For the text-containing cell, return its midpoint in (x, y) coordinate format. 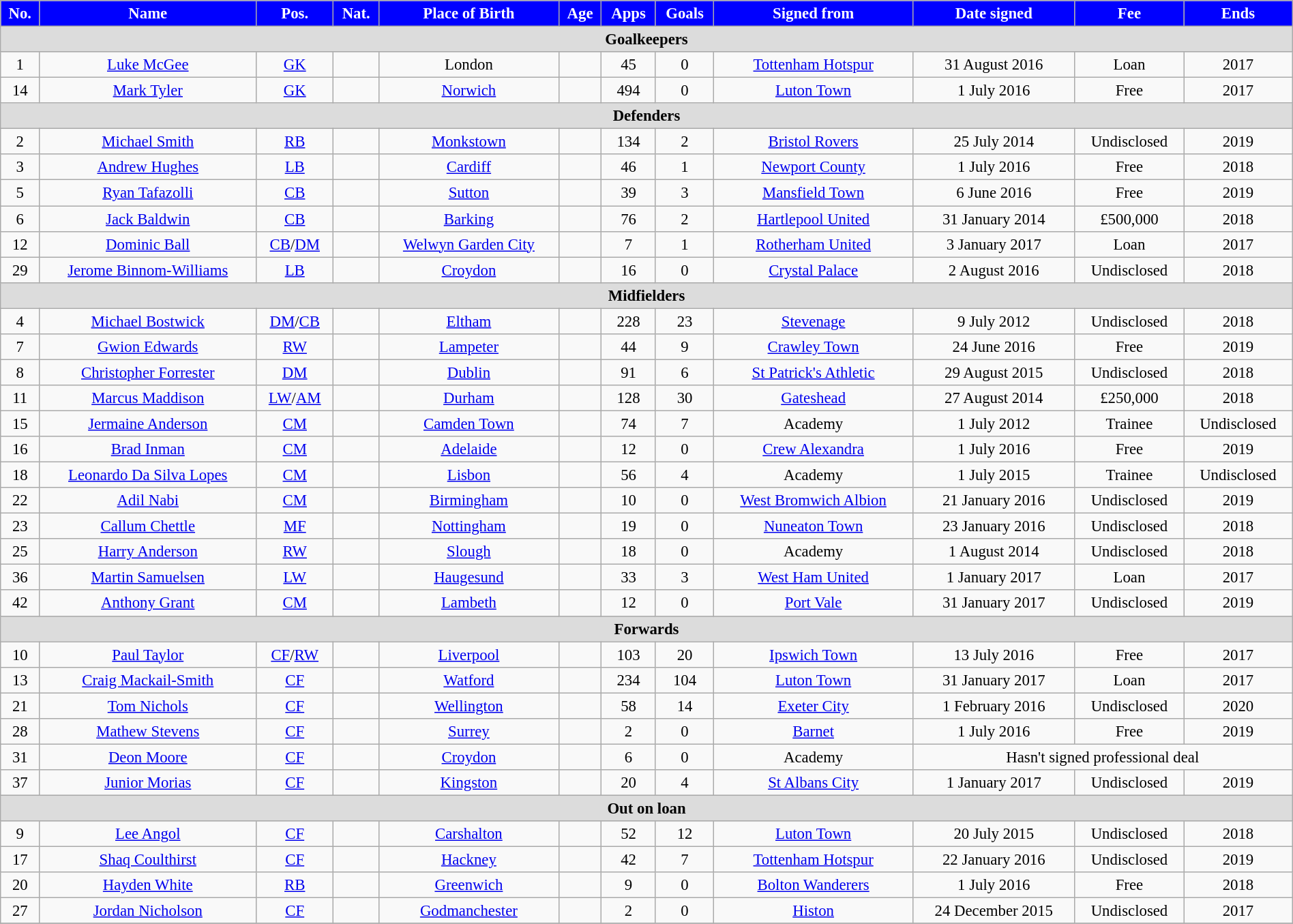
Newport County (813, 167)
24 June 2016 (994, 347)
Hasn't signed professional deal (1102, 757)
Martin Samuelsen (148, 578)
Shaq Coulthirst (148, 860)
Nat. (356, 14)
104 (685, 680)
25 July 2014 (994, 142)
2 August 2016 (994, 270)
Liverpool (469, 655)
Ryan Tafazolli (148, 193)
37 (20, 783)
Date signed (994, 14)
15 (20, 423)
Histon (813, 911)
No. (20, 14)
Hayden White (148, 885)
6 June 2016 (994, 193)
£250,000 (1129, 398)
13 (20, 680)
London (469, 65)
Harry Anderson (148, 552)
Luke McGee (148, 65)
West Bromwich Albion (813, 501)
76 (629, 219)
58 (629, 706)
Rotherham United (813, 244)
Crew Alexandra (813, 449)
DM/CB (295, 321)
Cardiff (469, 167)
Anthony Grant (148, 603)
West Ham United (813, 578)
£500,000 (1129, 219)
Jerome Binnom-Williams (148, 270)
23 January 2016 (994, 526)
Durham (469, 398)
Slough (469, 552)
Lee Angol (148, 834)
1 August 2014 (994, 552)
Godmanchester (469, 911)
Stevenage (813, 321)
25 (20, 552)
21 January 2016 (994, 501)
Welwyn Garden City (469, 244)
Crawley Town (813, 347)
Port Vale (813, 603)
46 (629, 167)
DM (295, 372)
Hartlepool United (813, 219)
52 (629, 834)
Norwich (469, 91)
Carshalton (469, 834)
St Patrick's Athletic (813, 372)
56 (629, 475)
Adelaide (469, 449)
Apps (629, 14)
Nuneaton Town (813, 526)
Craig Mackail-Smith (148, 680)
33 (629, 578)
LW/AM (295, 398)
Mansfield Town (813, 193)
St Albans City (813, 783)
Goalkeepers (646, 40)
Name (148, 14)
Kingston (469, 783)
Eltham (469, 321)
Leonardo Da Silva Lopes (148, 475)
Greenwich (469, 885)
Watford (469, 680)
31 (20, 757)
31 August 2016 (994, 65)
2020 (1238, 706)
Ipswich Town (813, 655)
Defenders (646, 116)
19 (629, 526)
45 (629, 65)
Crystal Palace (813, 270)
103 (629, 655)
13 July 2016 (994, 655)
9 July 2012 (994, 321)
Michael Bostwick (148, 321)
234 (629, 680)
Barnet (813, 732)
Signed from (813, 14)
CB/DM (295, 244)
Paul Taylor (148, 655)
Adil Nabi (148, 501)
Marcus Maddison (148, 398)
Bristol Rovers (813, 142)
Wellington (469, 706)
Dominic Ball (148, 244)
Christopher Forrester (148, 372)
Callum Chettle (148, 526)
Nottingham (469, 526)
29 August 2015 (994, 372)
Tom Nichols (148, 706)
134 (629, 142)
1 February 2016 (994, 706)
Place of Birth (469, 14)
29 (20, 270)
22 January 2016 (994, 860)
Dublin (469, 372)
Camden Town (469, 423)
24 December 2015 (994, 911)
27 August 2014 (994, 398)
MF (295, 526)
Barking (469, 219)
Andrew Hughes (148, 167)
Michael Smith (148, 142)
1 July 2015 (994, 475)
28 (20, 732)
Midfielders (646, 295)
39 (629, 193)
Mark Tyler (148, 91)
3 January 2017 (994, 244)
Fee (1129, 14)
Jermaine Anderson (148, 423)
22 (20, 501)
Deon Moore (148, 757)
21 (20, 706)
36 (20, 578)
Surrey (469, 732)
Birmingham (469, 501)
Out on loan (646, 808)
5 (20, 193)
Exeter City (813, 706)
Lisbon (469, 475)
Sutton (469, 193)
11 (20, 398)
CF/RW (295, 655)
Jack Baldwin (148, 219)
Forwards (646, 629)
Jordan Nicholson (148, 911)
20 July 2015 (994, 834)
Hackney (469, 860)
128 (629, 398)
74 (629, 423)
Junior Morias (148, 783)
Brad Inman (148, 449)
Lampeter (469, 347)
1 July 2012 (994, 423)
494 (629, 91)
Pos. (295, 14)
Gateshead (813, 398)
17 (20, 860)
Bolton Wanderers (813, 885)
44 (629, 347)
Monkstown (469, 142)
Goals (685, 14)
8 (20, 372)
91 (629, 372)
Mathew Stevens (148, 732)
Ends (1238, 14)
30 (685, 398)
27 (20, 911)
Lambeth (469, 603)
31 January 2014 (994, 219)
Gwion Edwards (148, 347)
Haugesund (469, 578)
228 (629, 321)
LW (295, 578)
Age (580, 14)
